Identify which cell holds the provided text, then report its [X, Y] central coordinate. 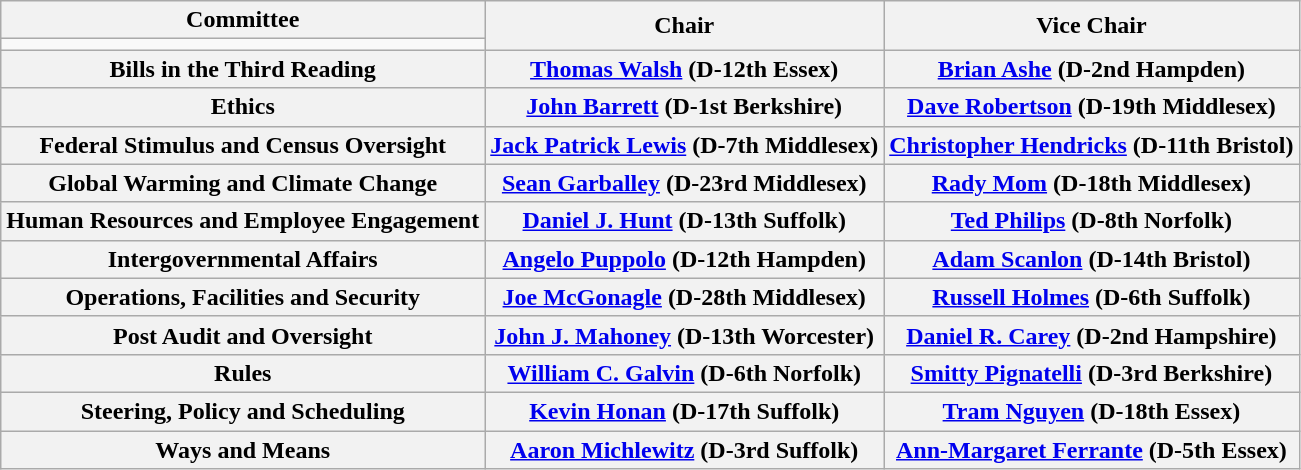
Chair [684, 26]
Federal Stimulus and Census Oversight [243, 145]
Jack Patrick Lewis (D-7th Middlesex) [684, 145]
Ann-Margaret Ferrante (D-5th Essex) [1092, 449]
Adam Scanlon (D-14th Bristol) [1092, 259]
Brian Ashe (D-2nd Hampden) [1092, 69]
Sean Garballey (D-23rd Middlesex) [684, 183]
Vice Chair [1092, 26]
Ways and Means [243, 449]
John Barrett (D-1st Berkshire) [684, 107]
Global Warming and Climate Change [243, 183]
Human Resources and Employee Engagement [243, 221]
Thomas Walsh (D-12th Essex) [684, 69]
Bills in the Third Reading [243, 69]
Daniel J. Hunt (D-13th Suffolk) [684, 221]
Joe McGonagle (D-28th Middlesex) [684, 297]
Dave Robertson (D-19th Middlesex) [1092, 107]
Ted Philips (D-8th Norfolk) [1092, 221]
Committee [243, 20]
Daniel R. Carey (D-2nd Hampshire) [1092, 335]
Christopher Hendricks (D-11th Bristol) [1092, 145]
Post Audit and Oversight [243, 335]
Tram Nguyen (D-18th Essex) [1092, 411]
Intergovernmental Affairs [243, 259]
Operations, Facilities and Security [243, 297]
Smitty Pignatelli (D-3rd Berkshire) [1092, 373]
Rules [243, 373]
Rady Mom (D-18th Middlesex) [1092, 183]
Ethics [243, 107]
Russell Holmes (D-6th Suffolk) [1092, 297]
William C. Galvin (D-6th Norfolk) [684, 373]
Aaron Michlewitz (D-3rd Suffolk) [684, 449]
Angelo Puppolo (D-12th Hampden) [684, 259]
Steering, Policy and Scheduling [243, 411]
John J. Mahoney (D-13th Worcester) [684, 335]
Kevin Honan (D-17th Suffolk) [684, 411]
